Determine the (X, Y) coordinate at the center of the cell enclosing the given text.  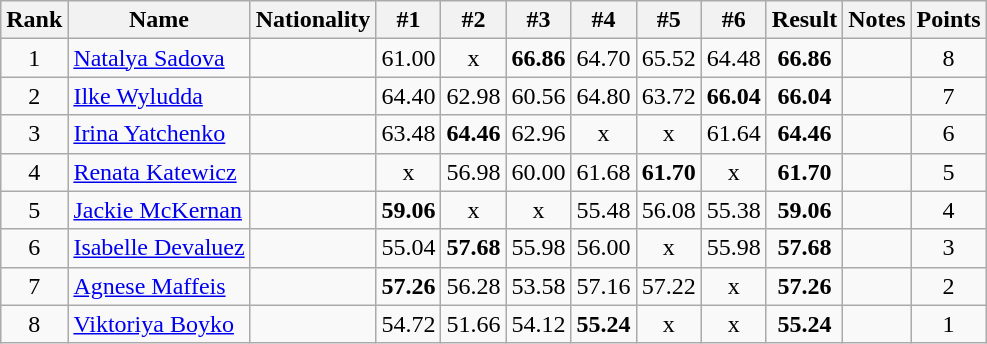
56.98 (474, 172)
60.00 (538, 172)
56.00 (604, 248)
54.72 (408, 324)
Irina Yatchenko (159, 134)
65.52 (668, 58)
63.72 (668, 96)
#3 (538, 20)
51.66 (474, 324)
63.48 (408, 134)
#2 (474, 20)
#4 (604, 20)
56.28 (474, 286)
Nationality (313, 20)
64.70 (604, 58)
Renata Katewicz (159, 172)
55.38 (734, 210)
Jackie McKernan (159, 210)
57.16 (604, 286)
61.68 (604, 172)
Rank (34, 20)
Agnese Maffeis (159, 286)
62.96 (538, 134)
62.98 (474, 96)
64.48 (734, 58)
64.40 (408, 96)
60.56 (538, 96)
61.64 (734, 134)
64.80 (604, 96)
Name (159, 20)
Notes (877, 20)
61.00 (408, 58)
55.48 (604, 210)
56.08 (668, 210)
Points (948, 20)
54.12 (538, 324)
#5 (668, 20)
53.58 (538, 286)
Isabelle Devaluez (159, 248)
57.22 (668, 286)
#6 (734, 20)
55.04 (408, 248)
Viktoriya Boyko (159, 324)
Natalya Sadova (159, 58)
#1 (408, 20)
Result (804, 20)
Ilke Wyludda (159, 96)
